Return the (x, y) coordinate for the center point of the cell that contains the specified text.  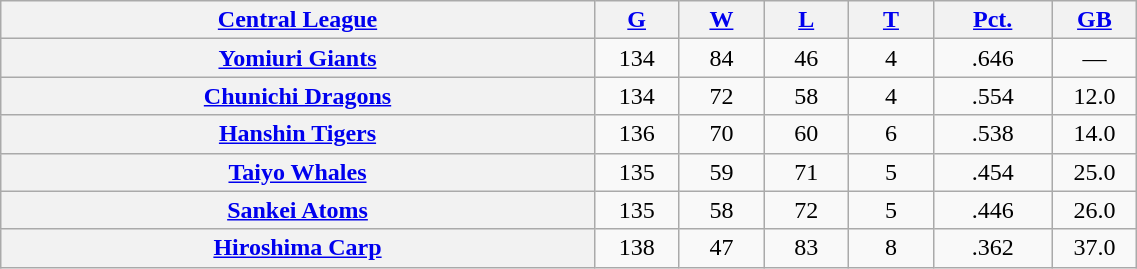
Yomiuri Giants (298, 58)
25.0 (1094, 172)
60 (806, 134)
138 (636, 248)
70 (722, 134)
.454 (992, 172)
46 (806, 58)
GB (1094, 20)
Central League (298, 20)
83 (806, 248)
14.0 (1094, 134)
Pct. (992, 20)
Taiyo Whales (298, 172)
Hanshin Tigers (298, 134)
L (806, 20)
6 (892, 134)
47 (722, 248)
71 (806, 172)
.646 (992, 58)
Sankei Atoms (298, 210)
.362 (992, 248)
12.0 (1094, 96)
W (722, 20)
.446 (992, 210)
Chunichi Dragons (298, 96)
Hiroshima Carp (298, 248)
59 (722, 172)
84 (722, 58)
.538 (992, 134)
T (892, 20)
26.0 (1094, 210)
G (636, 20)
136 (636, 134)
— (1094, 58)
37.0 (1094, 248)
8 (892, 248)
.554 (992, 96)
